Detect which cell encompasses the target text, then output its (x, y) center coordinate. 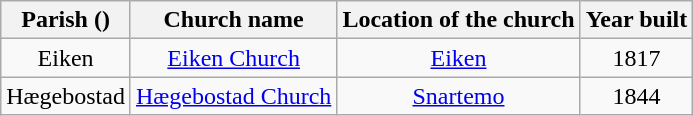
1817 (636, 58)
Hægebostad Church (233, 96)
Eiken Church (233, 58)
Parish () (66, 20)
Church name (233, 20)
Snartemo (458, 96)
Hægebostad (66, 96)
Year built (636, 20)
1844 (636, 96)
Location of the church (458, 20)
